Search for the cell housing the specified text and yield its [X, Y] center coordinate. 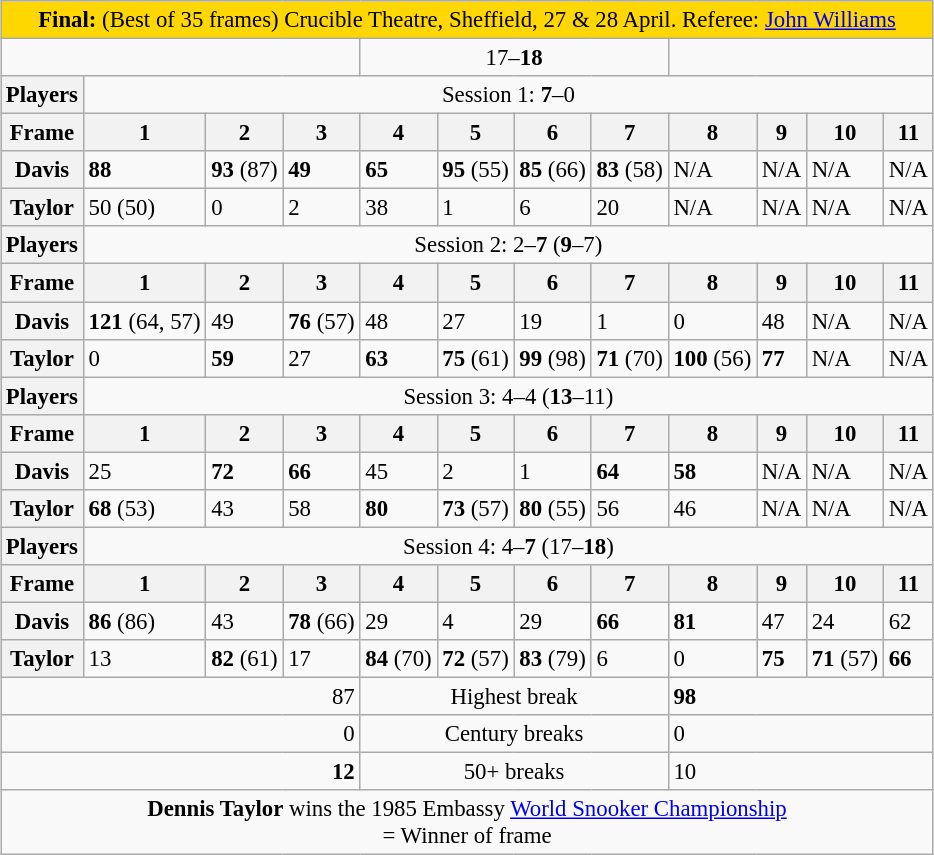
65 [398, 170]
64 [630, 471]
Session 2: 2–7 (9–7) [508, 245]
100 (56) [712, 358]
62 [908, 621]
71 (57) [844, 659]
46 [712, 509]
93 (87) [244, 170]
88 [144, 170]
45 [398, 471]
38 [398, 208]
78 (66) [322, 621]
75 (61) [476, 358]
81 [712, 621]
Highest break [514, 697]
Final: (Best of 35 frames) Crucible Theatre, Sheffield, 27 & 28 April. Referee: John Williams [468, 20]
80 (55) [552, 509]
12 [180, 772]
72 [244, 471]
80 [398, 509]
Session 1: 7–0 [508, 95]
59 [244, 358]
72 (57) [476, 659]
Dennis Taylor wins the 1985 Embassy World Snooker Championship = Winner of frame [468, 822]
20 [630, 208]
82 (61) [244, 659]
121 (64, 57) [144, 321]
24 [844, 621]
95 (55) [476, 170]
17–18 [514, 58]
99 (98) [552, 358]
77 [782, 358]
98 [800, 697]
87 [180, 697]
50+ breaks [514, 772]
84 (70) [398, 659]
63 [398, 358]
19 [552, 321]
56 [630, 509]
Century breaks [514, 734]
85 (66) [552, 170]
71 (70) [630, 358]
17 [322, 659]
68 (53) [144, 509]
86 (86) [144, 621]
Session 3: 4–4 (13–11) [508, 396]
Session 4: 4–7 (17–18) [508, 546]
47 [782, 621]
25 [144, 471]
76 (57) [322, 321]
83 (58) [630, 170]
50 (50) [144, 208]
13 [144, 659]
83 (79) [552, 659]
73 (57) [476, 509]
75 [782, 659]
